Identify which cell holds the provided text, then report its [x, y] central coordinate. 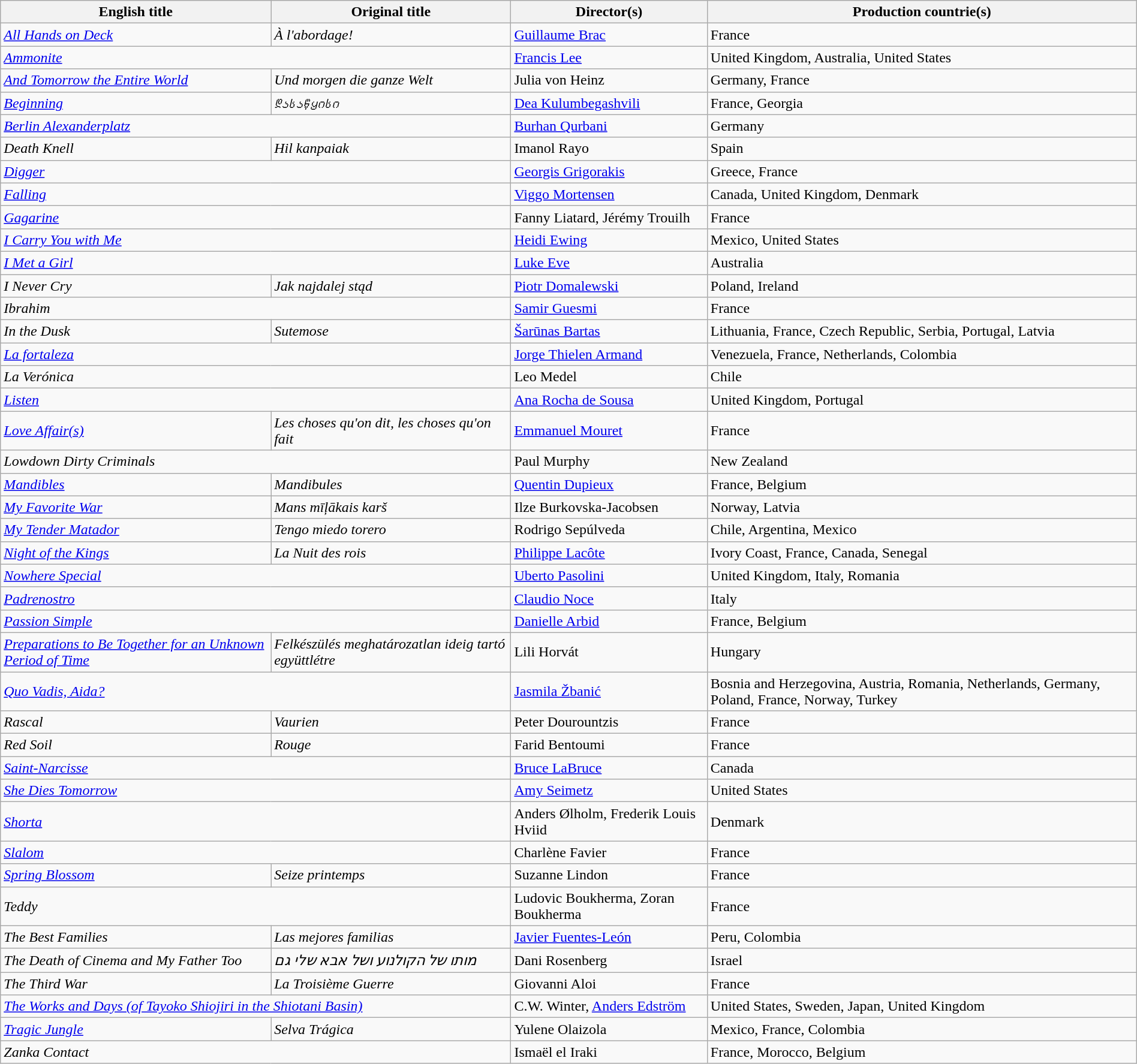
Australia [922, 263]
Hungary [922, 652]
New Zealand [922, 462]
Italy [922, 598]
English title [136, 12]
Rodrigo Sepúlveda [609, 530]
Jak najdalej stąd [391, 286]
La Verónica [255, 377]
La Nuit des rois [391, 553]
Rascal [136, 722]
Nowhere Special [255, 575]
Viggo Mortensen [609, 194]
Dea Kulumbegashvili [609, 103]
Piotr Domalewski [609, 286]
I Never Cry [136, 286]
Mandibules [391, 484]
Peru, Colombia [922, 937]
Dani Rosenberg [609, 960]
Les choses qu'on dit, les choses qu'on fait [391, 430]
מותו של הקולנוע ושל אבא שלי גם [391, 960]
Red Soil [136, 745]
United States, Sweden, Japan, United Kingdom [922, 1006]
Quo Vadis, Aida? [255, 691]
Ammonite [255, 58]
Slalom [255, 852]
Giovanni Aloi [609, 984]
Germany, France [922, 80]
My Favorite War [136, 507]
Teddy [255, 906]
Beginning [136, 103]
Rouge [391, 745]
United States [922, 791]
Amy Seimetz [609, 791]
Javier Fuentes-León [609, 937]
Listen [255, 400]
Lithuania, France, Czech Republic, Serbia, Portugal, Latvia [922, 331]
Germany [922, 126]
Saint-Narcisse [255, 768]
Preparations to Be Together for an Unknown Period of Time [136, 652]
Death Knell [136, 149]
Zanka Contact [255, 1052]
Selva Trágica [391, 1029]
La fortaleza [255, 354]
United Kingdom, Portugal [922, 400]
Suzanne Lindon [609, 875]
France, Morocco, Belgium [922, 1052]
She Dies Tomorrow [255, 791]
Anders Ølholm, Frederik Louis Hviid [609, 821]
Bruce LaBruce [609, 768]
Farid Bentoumi [609, 745]
Hil kanpaiak [391, 149]
Venezuela, France, Netherlands, Colombia [922, 354]
Poland, Ireland [922, 286]
The Best Families [136, 937]
Ismaël el Iraki [609, 1052]
Greece, France [922, 171]
Berlin Alexanderplatz [255, 126]
Julia von Heinz [609, 80]
Mexico, France, Colombia [922, 1029]
Digger [255, 171]
The Death of Cinema and My Father Too [136, 960]
Quentin Dupieux [609, 484]
Canada, United Kingdom, Denmark [922, 194]
Danielle Arbid [609, 621]
United Kingdom, Italy, Romania [922, 575]
In the Dusk [136, 331]
Lowdown Dirty Criminals [255, 462]
All Hands on Deck [136, 35]
Bosnia and Herzegovina, Austria, Romania, Netherlands, Germany, Poland, France, Norway, Turkey [922, 691]
Mexico, United States [922, 240]
Fanny Liatard, Jérémy Trouilh [609, 217]
Chile, Argentina, Mexico [922, 530]
I Met a Girl [255, 263]
Burhan Qurbani [609, 126]
Ilze Burkovska-Jacobsen [609, 507]
Georgis Grigorakis [609, 171]
Ana Rocha de Sousa [609, 400]
Sutemose [391, 331]
Production countrie(s) [922, 12]
Peter Dourountzis [609, 722]
Leo Medel [609, 377]
Norway, Latvia [922, 507]
Ibrahim [255, 309]
Padrenostro [255, 598]
Denmark [922, 821]
Claudio Noce [609, 598]
Mans mīļākais karš [391, 507]
Paul Murphy [609, 462]
Spring Blossom [136, 875]
Yulene Olaizola [609, 1029]
Tragic Jungle [136, 1029]
Jorge Thielen Armand [609, 354]
The Third War [136, 984]
Tengo miedo torero [391, 530]
À l'abordage! [391, 35]
Imanol Rayo [609, 149]
Lili Horvát [609, 652]
Emmanuel Mouret [609, 430]
Las mejores familias [391, 937]
Falling [255, 194]
C.W. Winter, Anders Edström [609, 1006]
Jasmila Žbanić [609, 691]
Samir Guesmi [609, 309]
Canada [922, 768]
Guillaume Brac [609, 35]
Heidi Ewing [609, 240]
And Tomorrow the Entire World [136, 80]
Vaurien [391, 722]
My Tender Matador [136, 530]
France, Georgia [922, 103]
Ivory Coast, France, Canada, Senegal [922, 553]
Spain [922, 149]
Israel [922, 960]
Დასაწყისი [391, 103]
Felkészülés meghatározatlan ideig tartó együttlétre [391, 652]
Francis Lee [609, 58]
La Troisième Guerre [391, 984]
Mandibles [136, 484]
I Carry You with Me [255, 240]
Passion Simple [255, 621]
Charlène Favier [609, 852]
United Kingdom, Australia, United States [922, 58]
Gagarine [255, 217]
Uberto Pasolini [609, 575]
Director(s) [609, 12]
Luke Eve [609, 263]
Night of the Kings [136, 553]
The Works and Days (of Tayoko Shiojiri in the Shiotani Basin) [255, 1006]
Seize printemps [391, 875]
Šarūnas Bartas [609, 331]
Und morgen die ganze Welt [391, 80]
Shorta [255, 821]
Chile [922, 377]
Original title [391, 12]
Ludovic Boukherma, Zoran Boukherma [609, 906]
Philippe Lacôte [609, 553]
Love Affair(s) [136, 430]
